Detect which cell encompasses the target text, then output its (x, y) center coordinate. 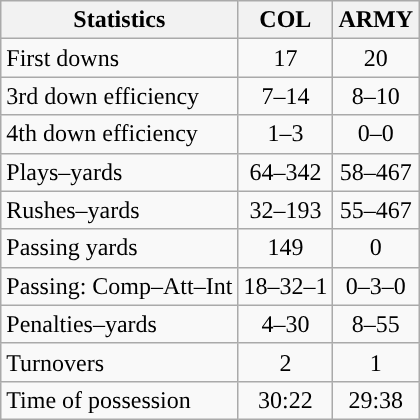
55–467 (376, 210)
0 (376, 248)
30:22 (286, 400)
Passing: Comp–Att–Int (120, 286)
1–3 (286, 134)
Passing yards (120, 248)
7–14 (286, 96)
4–30 (286, 324)
1 (376, 362)
8–10 (376, 96)
64–342 (286, 172)
First downs (120, 58)
COL (286, 20)
ARMY (376, 20)
Plays–yards (120, 172)
58–467 (376, 172)
Turnovers (120, 362)
Penalties–yards (120, 324)
20 (376, 58)
0–3–0 (376, 286)
29:38 (376, 400)
8–55 (376, 324)
18–32–1 (286, 286)
Statistics (120, 20)
Rushes–yards (120, 210)
Time of possession (120, 400)
17 (286, 58)
3rd down efficiency (120, 96)
4th down efficiency (120, 134)
149 (286, 248)
32–193 (286, 210)
2 (286, 362)
0–0 (376, 134)
